Determine the [x, y] coordinate at the center of the cell enclosing the given text.  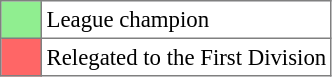
Relegated to the First Division [186, 57]
League champion [186, 20]
